Extract the [x, y] coordinate from the center of the cell holding the provided text.  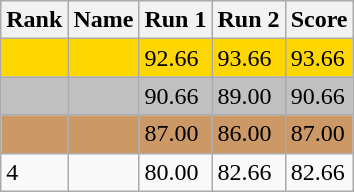
Run 2 [248, 20]
80.00 [176, 172]
4 [34, 172]
89.00 [248, 96]
Rank [34, 20]
92.66 [176, 58]
Score [319, 20]
Name [104, 20]
Run 1 [176, 20]
86.00 [248, 134]
